Find where the given text appears and provide that cell's center as (x, y) coordinate. 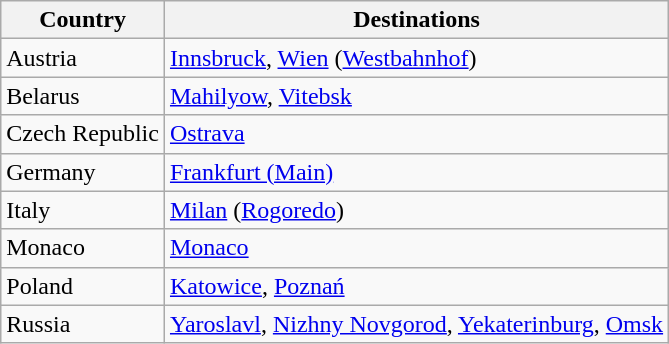
Innsbruck, Wien (Westbahnhof) (416, 58)
Austria (83, 58)
Ostrava (416, 134)
Country (83, 20)
Frankfurt (Main) (416, 172)
Destinations (416, 20)
Belarus (83, 96)
Yaroslavl, Nizhny Novgorod, Yekaterinburg, Omsk (416, 324)
Czech Republic (83, 134)
Mahilyow, Vitebsk (416, 96)
Milan (Rogoredo) (416, 210)
Italy (83, 210)
Russia (83, 324)
Katowice, Poznań (416, 286)
Germany (83, 172)
Poland (83, 286)
